Pinpoint the cell where the given text exists, returning its [x, y] midpoint coordinate. 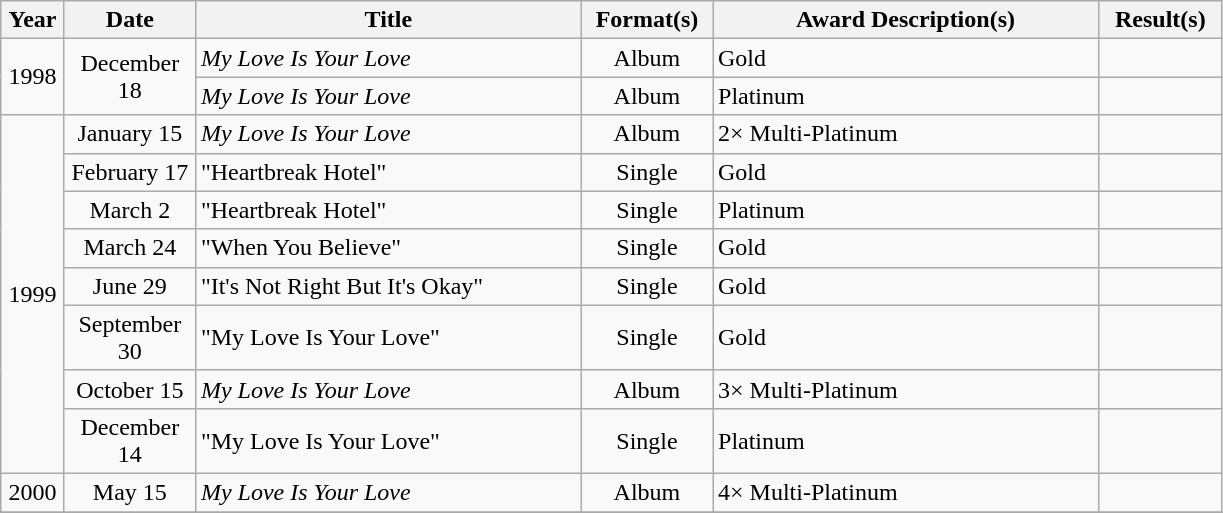
January 15 [130, 134]
December 14 [130, 440]
March 24 [130, 248]
May 15 [130, 492]
June 29 [130, 286]
March 2 [130, 210]
1999 [33, 294]
"When You Believe" [388, 248]
September 30 [130, 338]
Title [388, 20]
1998 [33, 77]
February 17 [130, 172]
Format(s) [646, 20]
"It's Not Right But It's Okay" [388, 286]
4× Multi-Platinum [905, 492]
Year [33, 20]
2× Multi-Platinum [905, 134]
2000 [33, 492]
Award Description(s) [905, 20]
December 18 [130, 77]
3× Multi-Platinum [905, 389]
Date [130, 20]
October 15 [130, 389]
Result(s) [1161, 20]
